Extract the (X, Y) coordinate from the center of the cell holding the provided text.  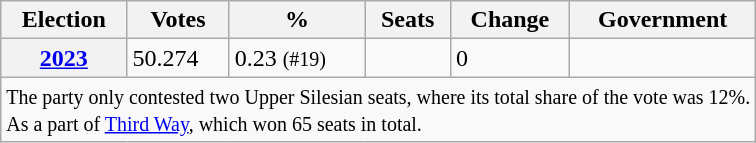
0.23 (#19) (297, 58)
Seats (408, 20)
2023 (64, 58)
Change (510, 20)
% (297, 20)
0 (510, 58)
Election (64, 20)
50.274 (178, 58)
The party only contested two Upper Silesian seats, where its total share of the vote was 12%.As a part of Third Way, which won 65 seats in total. (378, 110)
Votes (178, 20)
Government (662, 20)
